Search for the cell housing the specified text and yield its [X, Y] center coordinate. 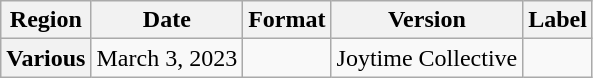
Region [46, 20]
Format [287, 20]
Various [46, 58]
Version [427, 20]
Date [167, 20]
March 3, 2023 [167, 58]
Label [558, 20]
Joytime Collective [427, 58]
